Capture the cell that displays the provided text and extract its [x, y] central coordinate. 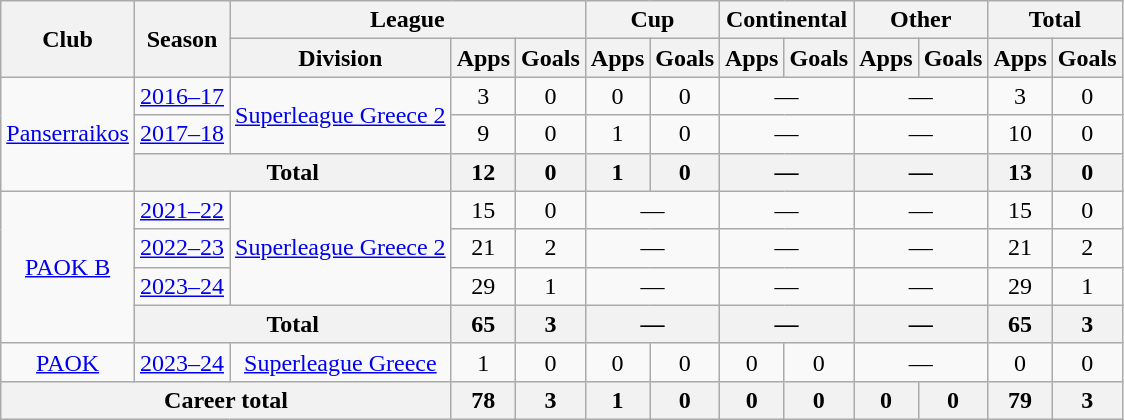
Club [68, 39]
Other [921, 20]
Panserraikos [68, 134]
Superleague Greece [341, 362]
Continental [787, 20]
Career total [226, 400]
Cup [652, 20]
PAOK [68, 362]
2017–18 [182, 134]
12 [483, 172]
Division [341, 58]
10 [1020, 134]
2021–22 [182, 210]
PAOK B [68, 267]
2022–23 [182, 248]
2016–17 [182, 96]
79 [1020, 400]
League [408, 20]
78 [483, 400]
Season [182, 39]
13 [1020, 172]
9 [483, 134]
